Provide the [x, y] coordinate of the cell's center where the given text is located.  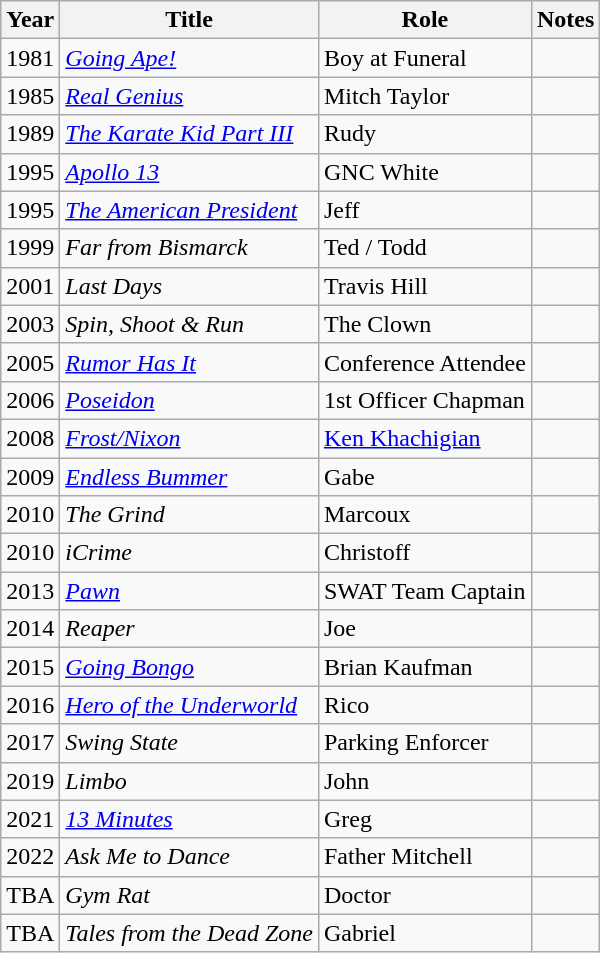
Limbo [190, 781]
1985 [30, 96]
Ted / Todd [424, 248]
2015 [30, 667]
Tales from the Dead Zone [190, 933]
Far from Bismarck [190, 248]
Travis Hill [424, 286]
Title [190, 20]
Rico [424, 705]
2021 [30, 819]
2022 [30, 857]
Notes [565, 20]
2006 [30, 400]
John [424, 781]
iCrime [190, 553]
Frost/Nixon [190, 438]
Apollo 13 [190, 172]
Marcoux [424, 515]
Spin, Shoot & Run [190, 324]
2008 [30, 438]
1999 [30, 248]
The Clown [424, 324]
SWAT Team Captain [424, 591]
Swing State [190, 743]
2013 [30, 591]
Year [30, 20]
1981 [30, 58]
GNC White [424, 172]
Rumor Has It [190, 362]
Greg [424, 819]
1989 [30, 134]
Endless Bummer [190, 477]
2005 [30, 362]
Poseidon [190, 400]
2016 [30, 705]
Conference Attendee [424, 362]
Doctor [424, 895]
2003 [30, 324]
Father Mitchell [424, 857]
Gym Rat [190, 895]
Going Bongo [190, 667]
Parking Enforcer [424, 743]
Brian Kaufman [424, 667]
2001 [30, 286]
Last Days [190, 286]
Christoff [424, 553]
Boy at Funeral [424, 58]
Mitch Taylor [424, 96]
Reaper [190, 629]
2009 [30, 477]
Going Ape! [190, 58]
Gabriel [424, 933]
Pawn [190, 591]
Role [424, 20]
13 Minutes [190, 819]
1st Officer Chapman [424, 400]
The Grind [190, 515]
2019 [30, 781]
Rudy [424, 134]
Gabe [424, 477]
2017 [30, 743]
Ken Khachigian [424, 438]
2014 [30, 629]
Hero of the Underworld [190, 705]
The Karate Kid Part III [190, 134]
The American President [190, 210]
Ask Me to Dance [190, 857]
Jeff [424, 210]
Real Genius [190, 96]
Joe [424, 629]
